Capture the cell that displays the provided text and extract its [x, y] central coordinate. 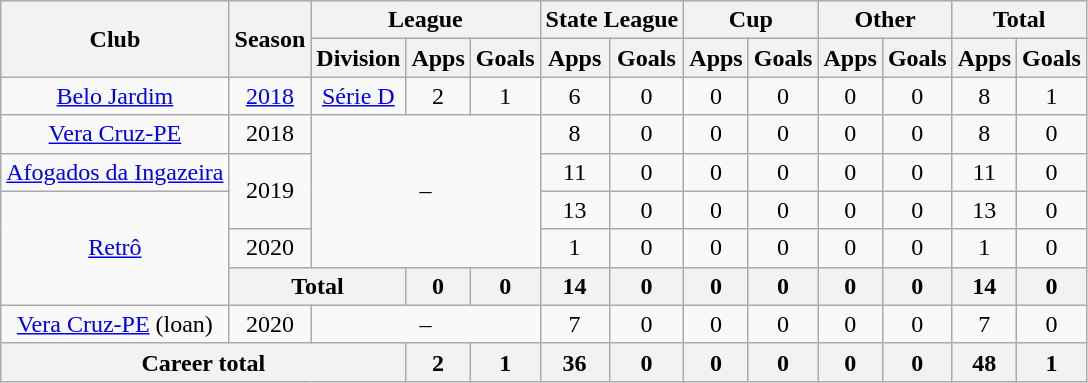
48 [984, 362]
Afogados da Ingazeira [115, 172]
Season [270, 39]
36 [574, 362]
Cup [751, 20]
State League [612, 20]
Club [115, 39]
Career total [204, 362]
League [426, 20]
2019 [270, 191]
Division [358, 58]
Other [885, 20]
Vera Cruz-PE (loan) [115, 324]
6 [574, 96]
Vera Cruz-PE [115, 134]
Retrô [115, 248]
Série D [358, 96]
Belo Jardim [115, 96]
